Pinpoint the cell where the given text exists, returning its [X, Y] midpoint coordinate. 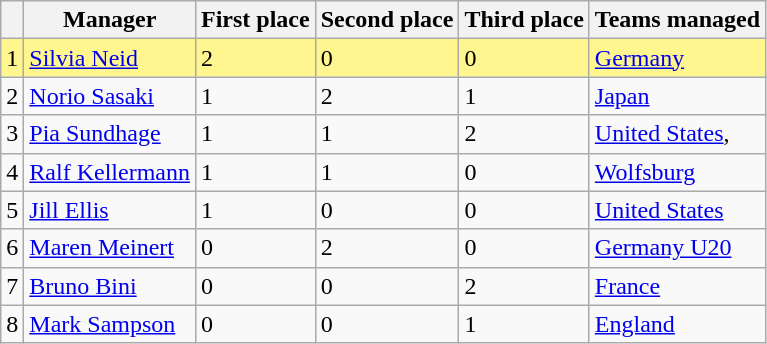
5 [12, 210]
Maren Meinert [110, 248]
Germany [677, 58]
Jill Ellis [110, 210]
Ralf Kellermann [110, 172]
Japan [677, 96]
United States [677, 210]
8 [12, 324]
First place [255, 20]
Bruno Bini [110, 286]
Third place [524, 20]
Mark Sampson [110, 324]
Wolfsburg [677, 172]
Teams managed [677, 20]
6 [12, 248]
Silvia Neid [110, 58]
Pia Sundhage [110, 134]
England [677, 324]
Manager [110, 20]
Second place [387, 20]
4 [12, 172]
France [677, 286]
7 [12, 286]
Germany U20 [677, 248]
3 [12, 134]
United States, [677, 134]
Norio Sasaki [110, 96]
